Pinpoint the cell where the given text exists, returning its [x, y] midpoint coordinate. 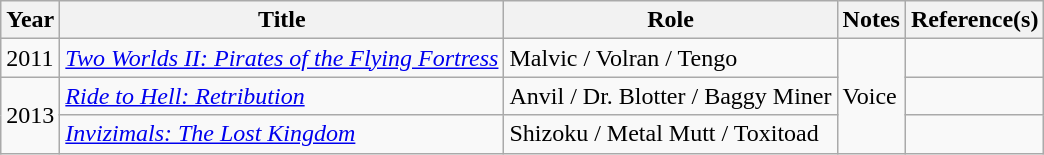
Role [670, 20]
Title [282, 20]
Shizoku / Metal Mutt / Toxitoad [670, 134]
Malvic / Volran / Tengo [670, 58]
2011 [30, 58]
Anvil / Dr. Blotter / Baggy Miner [670, 96]
Year [30, 20]
2013 [30, 115]
Ride to Hell: Retribution [282, 96]
Reference(s) [974, 20]
Voice [871, 96]
Two Worlds II: Pirates of the Flying Fortress [282, 58]
Invizimals: The Lost Kingdom [282, 134]
Notes [871, 20]
